Extract the (X, Y) coordinate from the center of the cell holding the provided text.  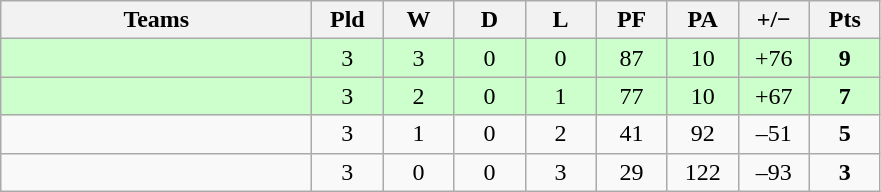
L (560, 20)
41 (632, 134)
Pts (844, 20)
+76 (774, 58)
7 (844, 96)
–51 (774, 134)
Pld (348, 20)
Teams (156, 20)
+/− (774, 20)
+67 (774, 96)
5 (844, 134)
77 (632, 96)
92 (702, 134)
29 (632, 172)
D (490, 20)
122 (702, 172)
9 (844, 58)
–93 (774, 172)
W (418, 20)
87 (632, 58)
PF (632, 20)
PA (702, 20)
